Find where the given text appears and provide that cell's center as (X, Y) coordinate. 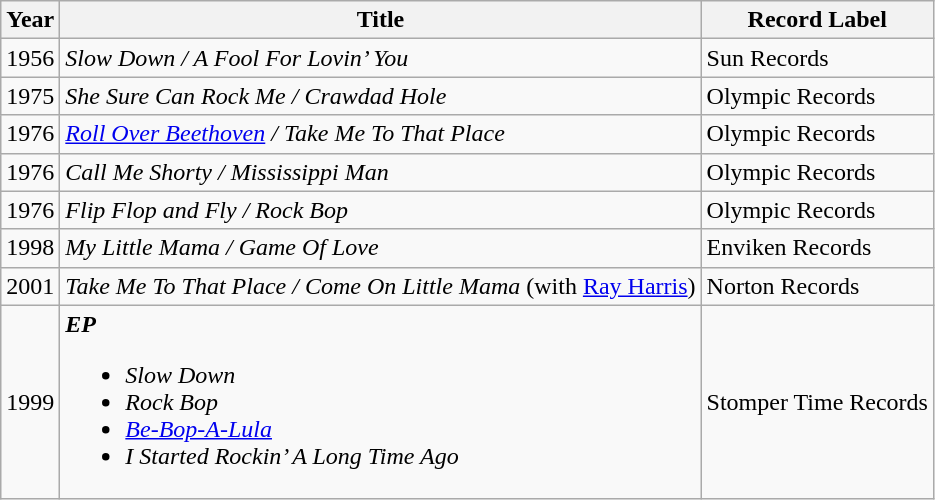
Stomper Time Records (817, 402)
Call Me Shorty / Mississippi Man (380, 172)
Record Label (817, 20)
Take Me To That Place / Come On Little Mama (with Ray Harris) (380, 286)
EPSlow DownRock BopBe-Bop-A-LulaI Started Rockin’ A Long Time Ago (380, 402)
1956 (30, 58)
Enviken Records (817, 248)
My Little Mama / Game Of Love (380, 248)
Year (30, 20)
Slow Down / A Fool For Lovin’ You (380, 58)
She Sure Can Rock Me / Crawdad Hole (380, 96)
2001 (30, 286)
1975 (30, 96)
1999 (30, 402)
Norton Records (817, 286)
Title (380, 20)
1998 (30, 248)
Roll Over Beethoven / Take Me To That Place (380, 134)
Flip Flop and Fly / Rock Bop (380, 210)
Sun Records (817, 58)
